Return the (x, y) coordinate for the center point of the cell that contains the specified text.  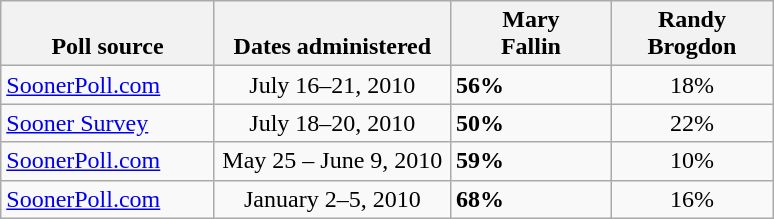
May 25 – June 9, 2010 (332, 161)
16% (692, 199)
July 16–21, 2010 (332, 85)
Poll source (108, 34)
July 18–20, 2010 (332, 123)
Sooner Survey (108, 123)
RandyBrogdon (692, 34)
Dates administered (332, 34)
56% (530, 85)
January 2–5, 2010 (332, 199)
68% (530, 199)
MaryFallin (530, 34)
59% (530, 161)
18% (692, 85)
50% (530, 123)
10% (692, 161)
22% (692, 123)
